Identify which cell holds the provided text, then report its (X, Y) central coordinate. 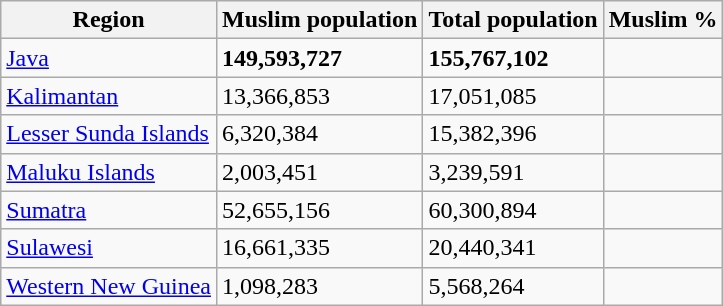
Muslim population (319, 20)
6,320,384 (319, 134)
Java (109, 58)
16,661,335 (319, 248)
1,098,283 (319, 286)
15,382,396 (513, 134)
155,767,102 (513, 58)
17,051,085 (513, 96)
149,593,727 (319, 58)
Western New Guinea (109, 286)
60,300,894 (513, 210)
2,003,451 (319, 172)
Sumatra (109, 210)
Lesser Sunda Islands (109, 134)
20,440,341 (513, 248)
Maluku Islands (109, 172)
52,655,156 (319, 210)
5,568,264 (513, 286)
Muslim % (663, 20)
Kalimantan (109, 96)
13,366,853 (319, 96)
3,239,591 (513, 172)
Sulawesi (109, 248)
Total population (513, 20)
Region (109, 20)
